Scan for the cell matching the given text and deliver its [X, Y] coordinate at center. 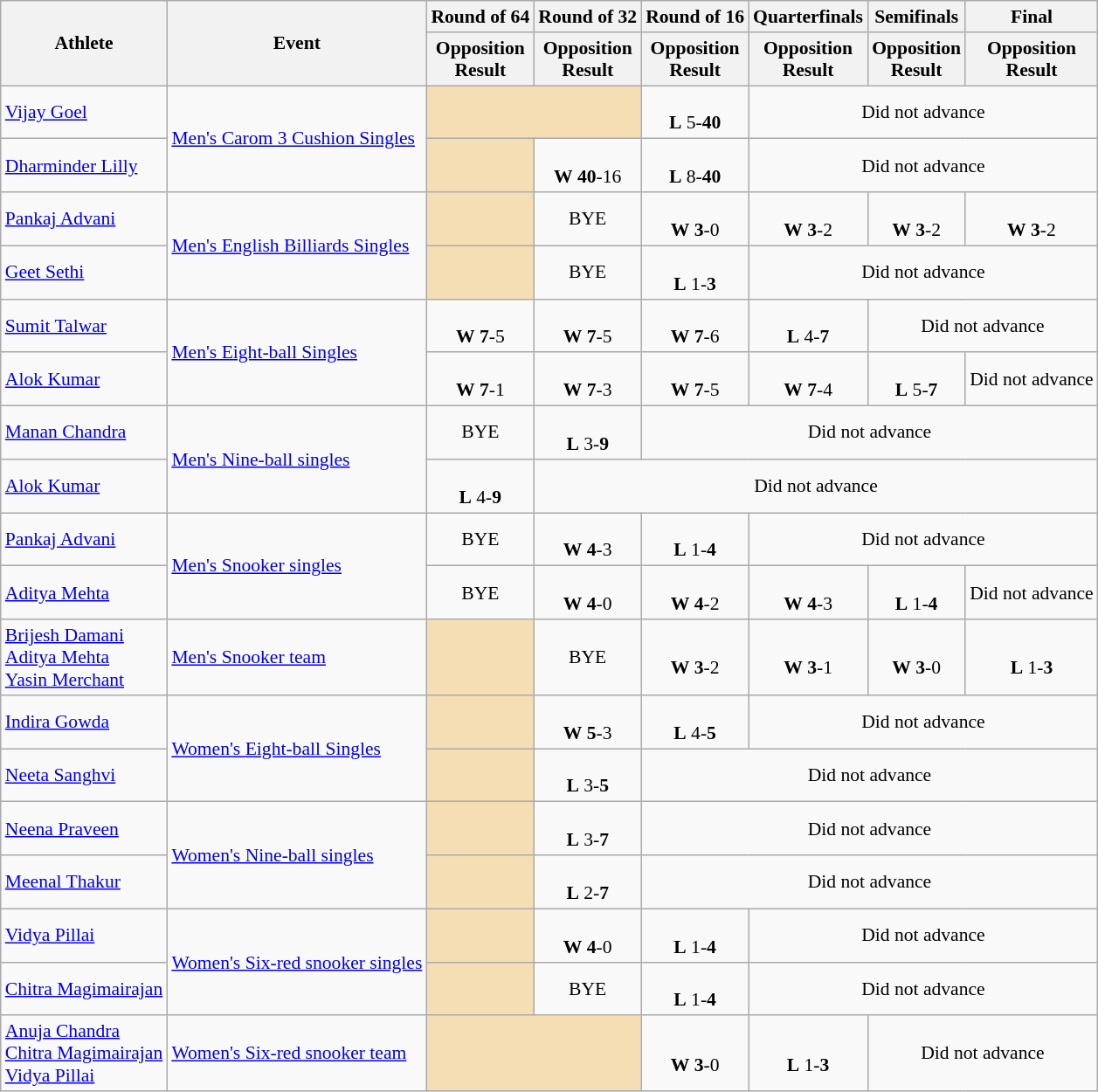
L 3-7 [587, 828]
Anuja ChandraChitra MagimairajanVidya Pillai [84, 1054]
Women's Nine-ball singles [297, 855]
L 8-40 [695, 166]
L 5-7 [916, 379]
Men's Snooker team [297, 657]
Final [1032, 17]
Men's Snooker singles [297, 566]
W 3-1 [808, 657]
Indira Gowda [84, 722]
Meenal Thakur [84, 882]
Neeta Sanghvi [84, 776]
Men's Carom 3 Cushion Singles [297, 139]
Dharminder Lilly [84, 166]
Round of 64 [480, 17]
Women's Six-red snooker singles [297, 962]
W 7-1 [480, 379]
Men's English Billiards Singles [297, 245]
L 4-9 [480, 486]
Aditya Mehta [84, 592]
Sumit Talwar [84, 325]
Quarterfinals [808, 17]
Vidya Pillai [84, 935]
Event [297, 44]
W 7-3 [587, 379]
L 2-7 [587, 882]
Women's Eight-ball Singles [297, 749]
Women's Six-red snooker team [297, 1054]
Men's Nine-ball singles [297, 460]
W 40-16 [587, 166]
Manan Chandra [84, 433]
Men's Eight-ball Singles [297, 352]
Vijay Goel [84, 112]
W 4-2 [695, 592]
Round of 32 [587, 17]
W 7-4 [808, 379]
L 3-9 [587, 433]
L 5-40 [695, 112]
W 7-6 [695, 325]
Brijesh DamaniAditya MehtaYasin Merchant [84, 657]
Chitra Magimairajan [84, 989]
W 5-3 [587, 722]
Athlete [84, 44]
Geet Sethi [84, 273]
Semifinals [916, 17]
L 4-5 [695, 722]
Round of 16 [695, 17]
Neena Praveen [84, 828]
L 4-7 [808, 325]
L 3-5 [587, 776]
